Scan for the cell matching the given text and deliver its (x, y) coordinate at center. 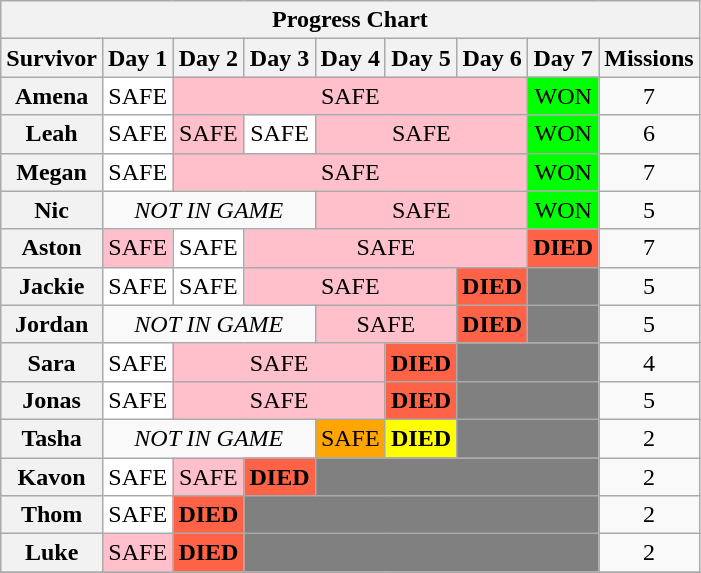
Jordan (52, 324)
4 (649, 362)
Jonas (52, 400)
Survivor (52, 58)
Day 4 (350, 58)
Day 3 (280, 58)
Amena (52, 96)
Thom (52, 515)
Day 6 (492, 58)
Progress Chart (350, 20)
Kavon (52, 477)
Day 5 (420, 58)
Leah (52, 134)
Aston (52, 248)
Day 7 (564, 58)
Sara (52, 362)
Jackie (52, 286)
Nic (52, 210)
Megan (52, 172)
Luke (52, 553)
Tasha (52, 438)
Day 2 (208, 58)
6 (649, 134)
Missions (649, 58)
Day 1 (137, 58)
